From the cell containing the given text, extract its center point as (x, y) coordinate. 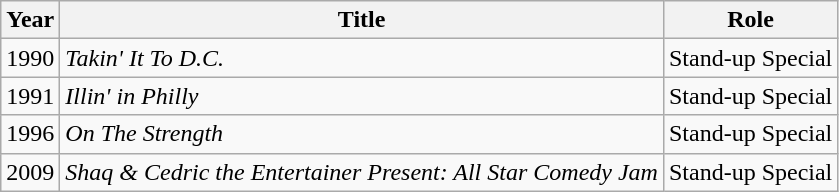
Role (750, 20)
1991 (30, 96)
1990 (30, 58)
1996 (30, 134)
Shaq & Cedric the Entertainer Present: All Star Comedy Jam (362, 172)
Illin' in Philly (362, 96)
On The Strength (362, 134)
Title (362, 20)
Takin' It To D.C. (362, 58)
2009 (30, 172)
Year (30, 20)
